Identify which cell holds the provided text, then report its (x, y) central coordinate. 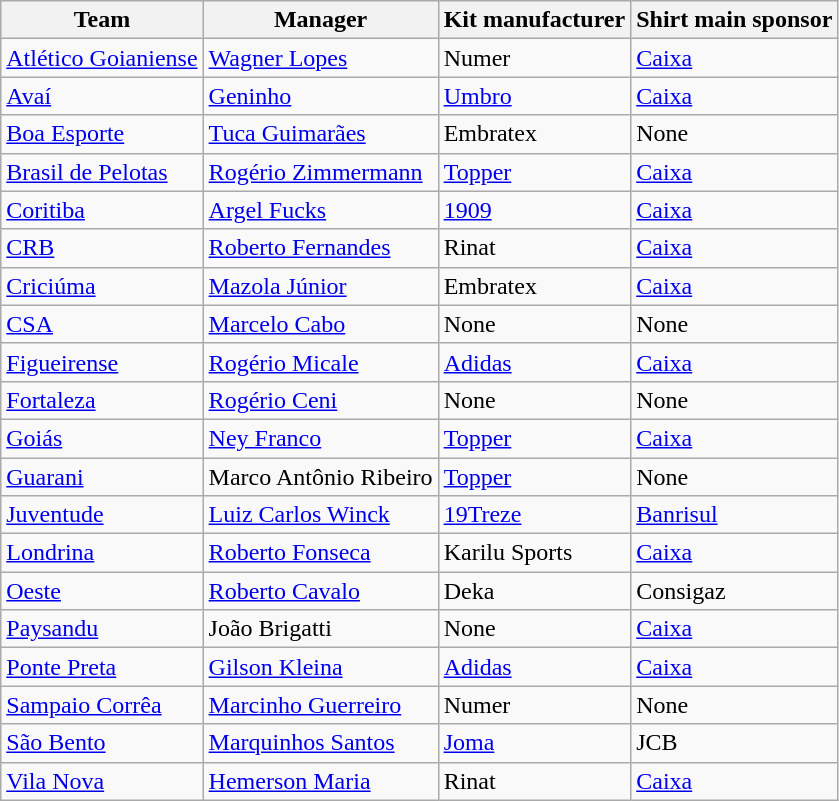
Vila Nova (102, 781)
Manager (320, 20)
Figueirense (102, 362)
Fortaleza (102, 400)
CSA (102, 324)
Tuca Guimarães (320, 134)
Consigaz (734, 591)
Brasil de Pelotas (102, 172)
Roberto Cavalo (320, 591)
Marcinho Guerreiro (320, 705)
1909 (534, 210)
Argel Fucks (320, 210)
Londrina (102, 553)
Marquinhos Santos (320, 743)
Juventude (102, 515)
Rogério Zimmermann (320, 172)
Oeste (102, 591)
Avaí (102, 96)
Shirt main sponsor (734, 20)
Criciúma (102, 286)
Sampaio Corrêa (102, 705)
19Treze (534, 515)
Marcelo Cabo (320, 324)
Boa Esporte (102, 134)
Wagner Lopes (320, 58)
Atlético Goianiense (102, 58)
Luiz Carlos Winck (320, 515)
Team (102, 20)
CRB (102, 248)
Roberto Fonseca (320, 553)
Banrisul (734, 515)
JCB (734, 743)
Rogério Micale (320, 362)
Coritiba (102, 210)
Ponte Preta (102, 667)
Rogério Ceni (320, 400)
Karilu Sports (534, 553)
Deka (534, 591)
Roberto Fernandes (320, 248)
Geninho (320, 96)
Gilson Kleina (320, 667)
Guarani (102, 477)
Joma (534, 743)
João Brigatti (320, 629)
Kit manufacturer (534, 20)
Paysandu (102, 629)
Marco Antônio Ribeiro (320, 477)
Hemerson Maria (320, 781)
São Bento (102, 743)
Umbro (534, 96)
Mazola Júnior (320, 286)
Goiás (102, 438)
Ney Franco (320, 438)
